Find where the given text appears and provide that cell's center as [x, y] coordinate. 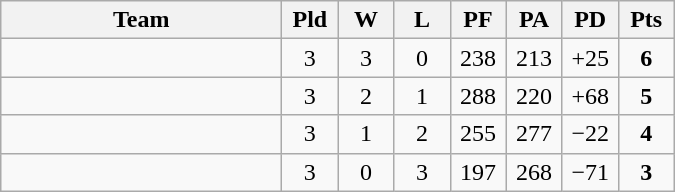
277 [534, 134]
L [422, 20]
5 [646, 96]
268 [534, 172]
6 [646, 58]
213 [534, 58]
255 [478, 134]
PA [534, 20]
Team [142, 20]
−22 [590, 134]
+68 [590, 96]
PF [478, 20]
Pld [310, 20]
−71 [590, 172]
220 [534, 96]
4 [646, 134]
197 [478, 172]
PD [590, 20]
238 [478, 58]
W [366, 20]
+25 [590, 58]
288 [478, 96]
Pts [646, 20]
